Detect which cell encompasses the target text, then output its [x, y] center coordinate. 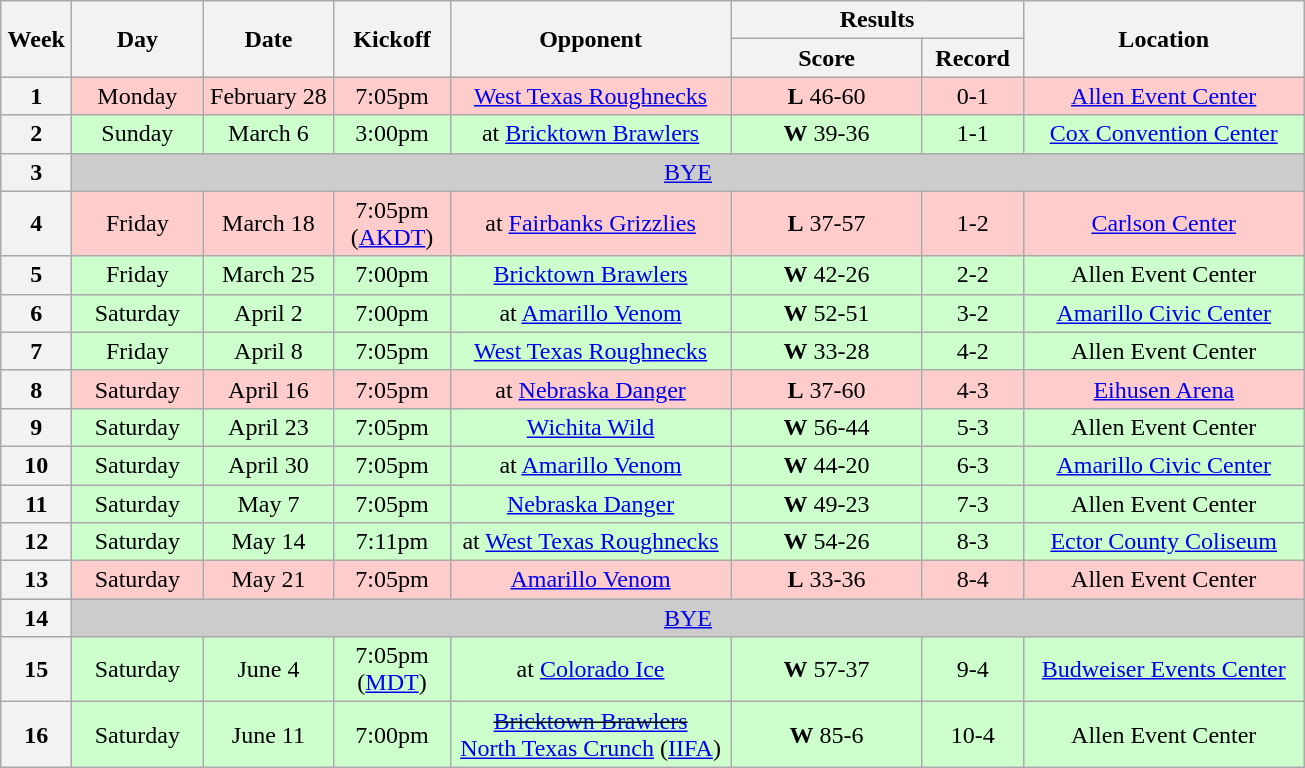
8-3 [972, 542]
Eihusen Arena [1164, 389]
Budweiser Events Center [1164, 670]
Day [138, 39]
1-1 [972, 134]
4-2 [972, 351]
June 11 [268, 734]
9-4 [972, 670]
10-4 [972, 734]
W 49-23 [826, 503]
Record [972, 58]
12 [36, 542]
Monday [138, 96]
7 [36, 351]
9 [36, 427]
1 [36, 96]
5-3 [972, 427]
May 14 [268, 542]
W 42-26 [826, 275]
Opponent [590, 39]
16 [36, 734]
Carlson Center [1164, 224]
Date [268, 39]
at Colorado Ice [590, 670]
April 23 [268, 427]
at West Texas Roughnecks [590, 542]
3:00pm [392, 134]
4 [36, 224]
14 [36, 618]
W 57-37 [826, 670]
at Bricktown Brawlers [590, 134]
Score [826, 58]
3 [36, 172]
2-2 [972, 275]
February 28 [268, 96]
Nebraska Danger [590, 503]
4-3 [972, 389]
at Fairbanks Grizzlies [590, 224]
April 30 [268, 465]
W 85-6 [826, 734]
May 7 [268, 503]
7:11pm [392, 542]
March 18 [268, 224]
L 46-60 [826, 96]
April 16 [268, 389]
11 [36, 503]
Sunday [138, 134]
1-2 [972, 224]
Ector County Coliseum [1164, 542]
at Nebraska Danger [590, 389]
W 44-20 [826, 465]
March 6 [268, 134]
W 33-28 [826, 351]
April 8 [268, 351]
Location [1164, 39]
Kickoff [392, 39]
15 [36, 670]
10 [36, 465]
8-4 [972, 580]
May 21 [268, 580]
June 4 [268, 670]
Amarillo Venom [590, 580]
7:05pm (AKDT) [392, 224]
6-3 [972, 465]
8 [36, 389]
7:05pm (MDT) [392, 670]
6 [36, 313]
Bricktown BrawlersNorth Texas Crunch (IIFA) [590, 734]
Bricktown Brawlers [590, 275]
7-3 [972, 503]
3-2 [972, 313]
W 52-51 [826, 313]
March 25 [268, 275]
W 39-36 [826, 134]
5 [36, 275]
L 33-36 [826, 580]
April 2 [268, 313]
Results [877, 20]
2 [36, 134]
13 [36, 580]
W 56-44 [826, 427]
Wichita Wild [590, 427]
Week [36, 39]
L 37-60 [826, 389]
0-1 [972, 96]
Cox Convention Center [1164, 134]
W 54-26 [826, 542]
L 37-57 [826, 224]
